Provide the [X, Y] coordinate of the cell's center where the given text is located.  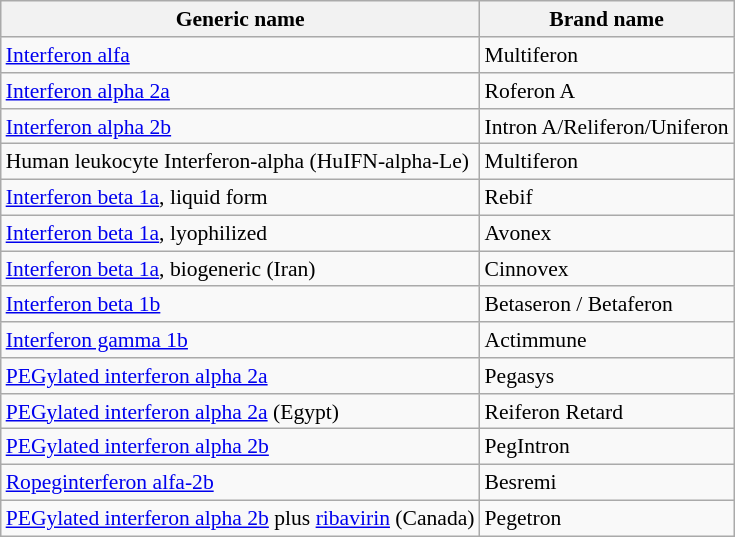
Reiferon Retard [607, 411]
Brand name [607, 19]
Interferon gamma 1b [240, 340]
Human leukocyte Interferon-alpha (HuIFN-alpha-Le) [240, 162]
Interferon beta 1a, liquid form [240, 197]
Ropeginterferon alfa-2b [240, 482]
PEGylated interferon alpha 2a [240, 376]
Interferon beta 1a, biogeneric (Iran) [240, 269]
PEGylated interferon alpha 2b [240, 447]
Betaseron / Betaferon [607, 304]
Actimmune [607, 340]
Avonex [607, 233]
Besremi [607, 482]
Interferon alpha 2b [240, 126]
Interferon alpha 2a [240, 91]
PEGylated interferon alpha 2a (Egypt) [240, 411]
PEGylated interferon alpha 2b plus ribavirin (Canada) [240, 518]
Interferon beta 1b [240, 304]
Intron A/Reliferon/Uniferon [607, 126]
Pegasys [607, 376]
Pegetron [607, 518]
Interferon beta 1a, lyophilized [240, 233]
Generic name [240, 19]
Roferon A [607, 91]
Rebif [607, 197]
Cinnovex [607, 269]
PegIntron [607, 447]
Interferon alfa [240, 55]
